For the text-containing cell, return its midpoint in (X, Y) coordinate format. 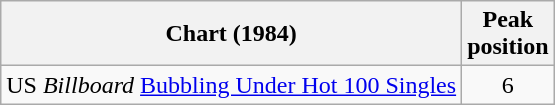
6 (508, 85)
US Billboard Bubbling Under Hot 100 Singles (232, 85)
Peakposition (508, 34)
Chart (1984) (232, 34)
